From the cell containing the given text, extract its center point as (x, y) coordinate. 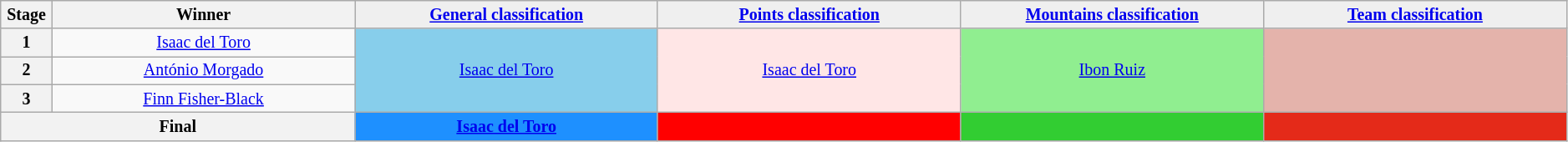
2 (27, 70)
1 (27, 43)
General classification (506, 15)
António Morgado (204, 70)
Mountains classification (1113, 15)
Winner (204, 15)
Stage (27, 15)
Team classification (1415, 15)
3 (27, 99)
Points classification (809, 15)
Final (178, 127)
Finn Fisher-Black (204, 99)
Ibon Ruiz (1113, 71)
